Capture the cell that displays the provided text and extract its [X, Y] central coordinate. 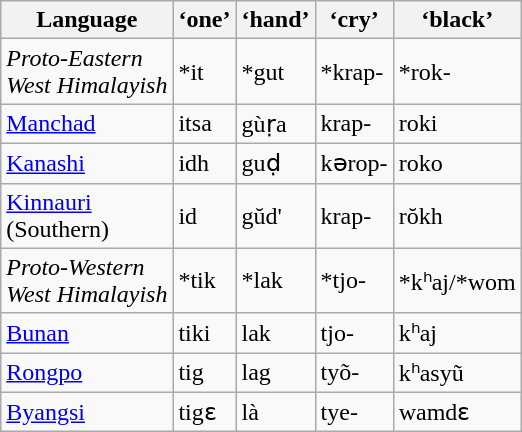
‘hand’ [276, 20]
tig [204, 373]
Bunan [87, 333]
Kinnauri (Southern) [87, 216]
roko [457, 163]
tjo- [354, 333]
gŭd' [276, 216]
*tik [204, 280]
‘one’ [204, 20]
tye- [354, 412]
tigɛ [204, 412]
kərop- [354, 163]
Kanashi [87, 163]
Proto-Eastern West Himalayish [87, 72]
‘cry’ [354, 20]
*it [204, 72]
Byangsi [87, 412]
Proto-Western West Himalayish [87, 280]
wamdɛ [457, 412]
kʰaj [457, 333]
‘black’ [457, 20]
*kʰaj/*wom [457, 280]
idh [204, 163]
lag [276, 373]
guḍ [276, 163]
rŏkh [457, 216]
id [204, 216]
lak [276, 333]
Language [87, 20]
Manchad [87, 124]
*gut [276, 72]
tyõ- [354, 373]
*krap- [354, 72]
tiki [204, 333]
roki [457, 124]
*rok- [457, 72]
kʰasyũ [457, 373]
gùṛa [276, 124]
*tjo- [354, 280]
itsa [204, 124]
Rongpo [87, 373]
*lak [276, 280]
là [276, 412]
